Pinpoint the cell where the given text exists, returning its [X, Y] midpoint coordinate. 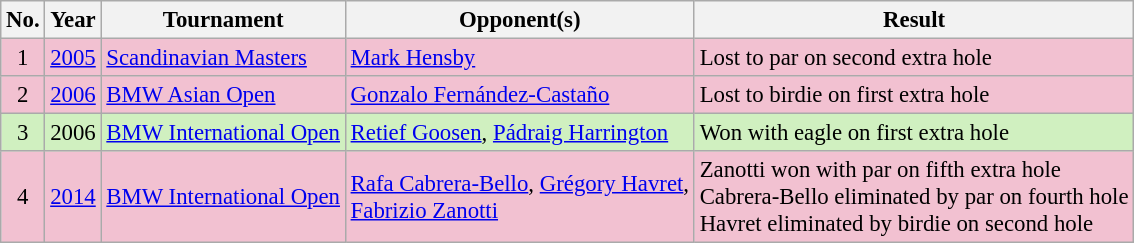
Mark Hensby [520, 58]
Scandinavian Masters [223, 58]
Opponent(s) [520, 20]
1 [23, 58]
BMW Asian Open [223, 95]
Zanotti won with par on fifth extra holeCabrera-Bello eliminated by par on fourth holeHavret eliminated by birdie on second hole [914, 197]
Lost to birdie on first extra hole [914, 95]
2014 [73, 197]
2005 [73, 58]
Year [73, 20]
2 [23, 95]
Tournament [223, 20]
Rafa Cabrera-Bello, Grégory Havret, Fabrizio Zanotti [520, 197]
4 [23, 197]
Won with eagle on first extra hole [914, 133]
Lost to par on second extra hole [914, 58]
Gonzalo Fernández-Castaño [520, 95]
No. [23, 20]
Result [914, 20]
Retief Goosen, Pádraig Harrington [520, 133]
3 [23, 133]
